Identify which cell holds the provided text, then report its [x, y] central coordinate. 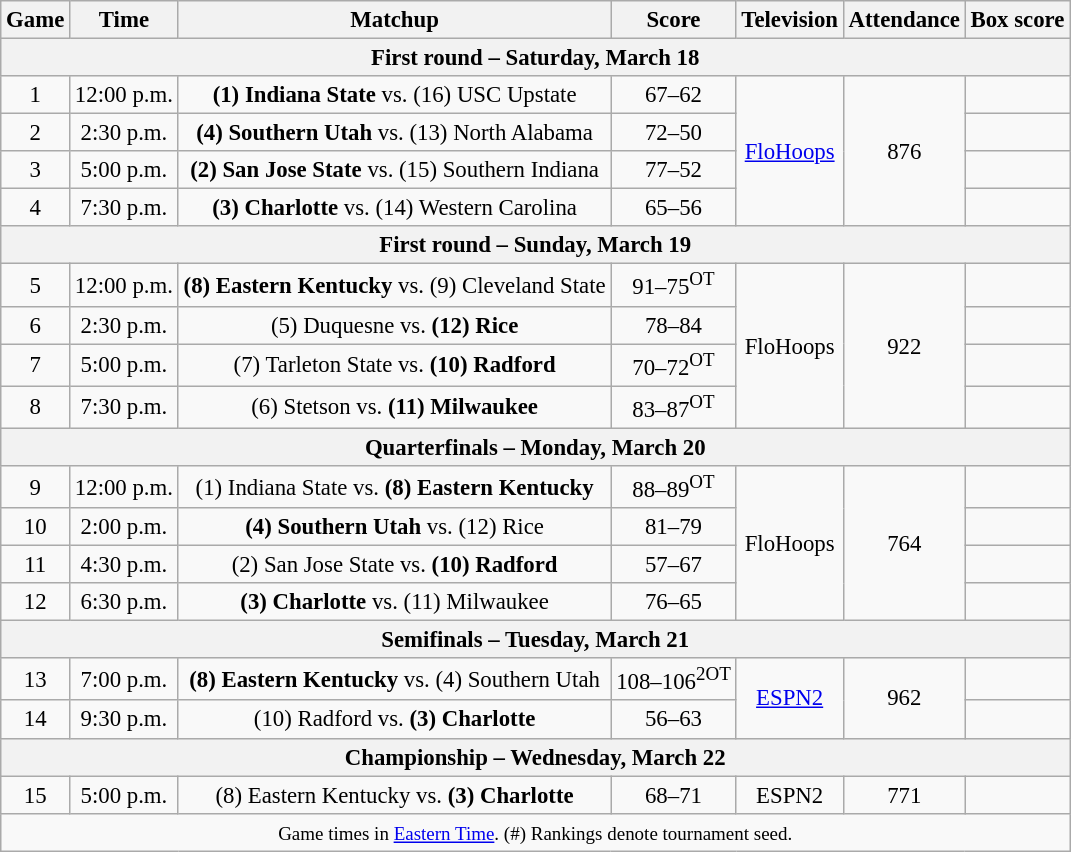
Box score [1017, 20]
(4) Southern Utah vs. (12) Rice [394, 527]
3 [36, 170]
(1) Indiana State vs. (8) Eastern Kentucky [394, 487]
(2) San Jose State vs. (10) Radford [394, 565]
(2) San Jose State vs. (15) Southern Indiana [394, 170]
(8) Eastern Kentucky vs. (9) Cleveland State [394, 285]
(7) Tarleton State vs. (10) Radford [394, 365]
4 [36, 208]
922 [904, 346]
13 [36, 679]
4:30 p.m. [124, 565]
68–71 [674, 795]
57–67 [674, 565]
14 [36, 720]
(5) Duquesne vs. (12) Rice [394, 325]
7:00 p.m. [124, 679]
First round – Saturday, March 18 [536, 58]
(3) Charlotte vs. (14) Western Carolina [394, 208]
8 [36, 407]
771 [904, 795]
(1) Indiana State vs. (16) USC Upstate [394, 95]
7 [36, 365]
6:30 p.m. [124, 602]
Game times in Eastern Time. (#) Rankings denote tournament seed. [536, 832]
Time [124, 20]
88–89OT [674, 487]
78–84 [674, 325]
(8) Eastern Kentucky vs. (3) Charlotte [394, 795]
Championship – Wednesday, March 22 [536, 757]
67–62 [674, 95]
(6) Stetson vs. (11) Milwaukee [394, 407]
70–72OT [674, 365]
876 [904, 151]
Matchup [394, 20]
15 [36, 795]
72–50 [674, 133]
76–65 [674, 602]
11 [36, 565]
Semifinals – Tuesday, March 21 [536, 640]
56–63 [674, 720]
764 [904, 544]
Score [674, 20]
6 [36, 325]
(8) Eastern Kentucky vs. (4) Southern Utah [394, 679]
12 [36, 602]
108–1062OT [674, 679]
(10) Radford vs. (3) Charlotte [394, 720]
77–52 [674, 170]
10 [36, 527]
2:00 p.m. [124, 527]
Attendance [904, 20]
83–87OT [674, 407]
2 [36, 133]
1 [36, 95]
9 [36, 487]
962 [904, 698]
81–79 [674, 527]
Game [36, 20]
Television [790, 20]
(3) Charlotte vs. (11) Milwaukee [394, 602]
91–75OT [674, 285]
(4) Southern Utah vs. (13) North Alabama [394, 133]
First round – Sunday, March 19 [536, 245]
Quarterfinals – Monday, March 20 [536, 447]
5 [36, 285]
65–56 [674, 208]
9:30 p.m. [124, 720]
